Return (x, y) of the center of cell containing provided text 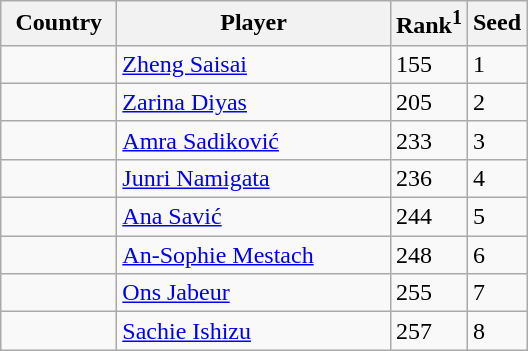
236 (428, 178)
Country (59, 24)
6 (496, 255)
248 (428, 255)
205 (428, 102)
3 (496, 140)
5 (496, 217)
2 (496, 102)
233 (428, 140)
Seed (496, 24)
Junri Namigata (254, 178)
Amra Sadiković (254, 140)
7 (496, 293)
1 (496, 64)
Rank1 (428, 24)
155 (428, 64)
257 (428, 331)
Ana Savić (254, 217)
Sachie Ishizu (254, 331)
Zheng Saisai (254, 64)
4 (496, 178)
Zarina Diyas (254, 102)
An-Sophie Mestach (254, 255)
Ons Jabeur (254, 293)
255 (428, 293)
8 (496, 331)
Player (254, 24)
244 (428, 217)
